Scan for the cell matching the given text and deliver its [X, Y] coordinate at center. 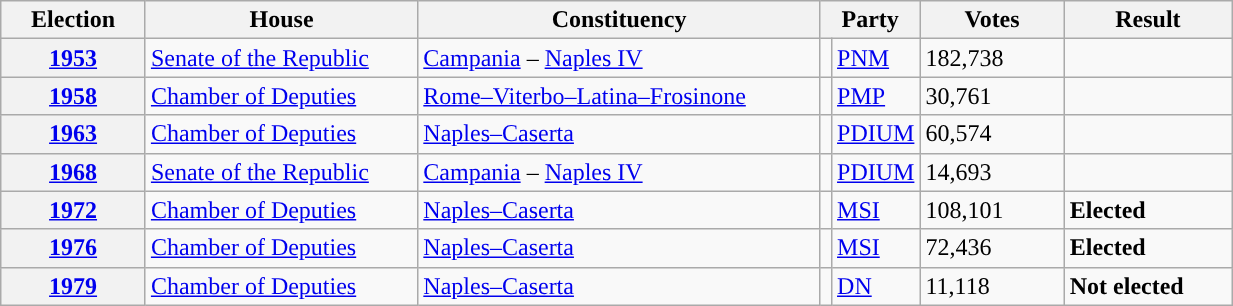
Party [870, 20]
1958 [74, 96]
Rome–Viterbo–Latina–Frosinone [620, 96]
PNM [876, 58]
House [281, 20]
108,101 [992, 210]
1972 [74, 210]
1953 [74, 58]
PMP [876, 96]
14,693 [992, 172]
Election [74, 20]
DN [876, 286]
Votes [992, 20]
Result [1148, 20]
11,118 [992, 286]
1963 [74, 134]
30,761 [992, 96]
60,574 [992, 134]
1979 [74, 286]
72,436 [992, 248]
Constituency [620, 20]
1968 [74, 172]
1976 [74, 248]
182,738 [992, 58]
Not elected [1148, 286]
